Output the [x, y] coordinate of the center of the cell containing the given text.  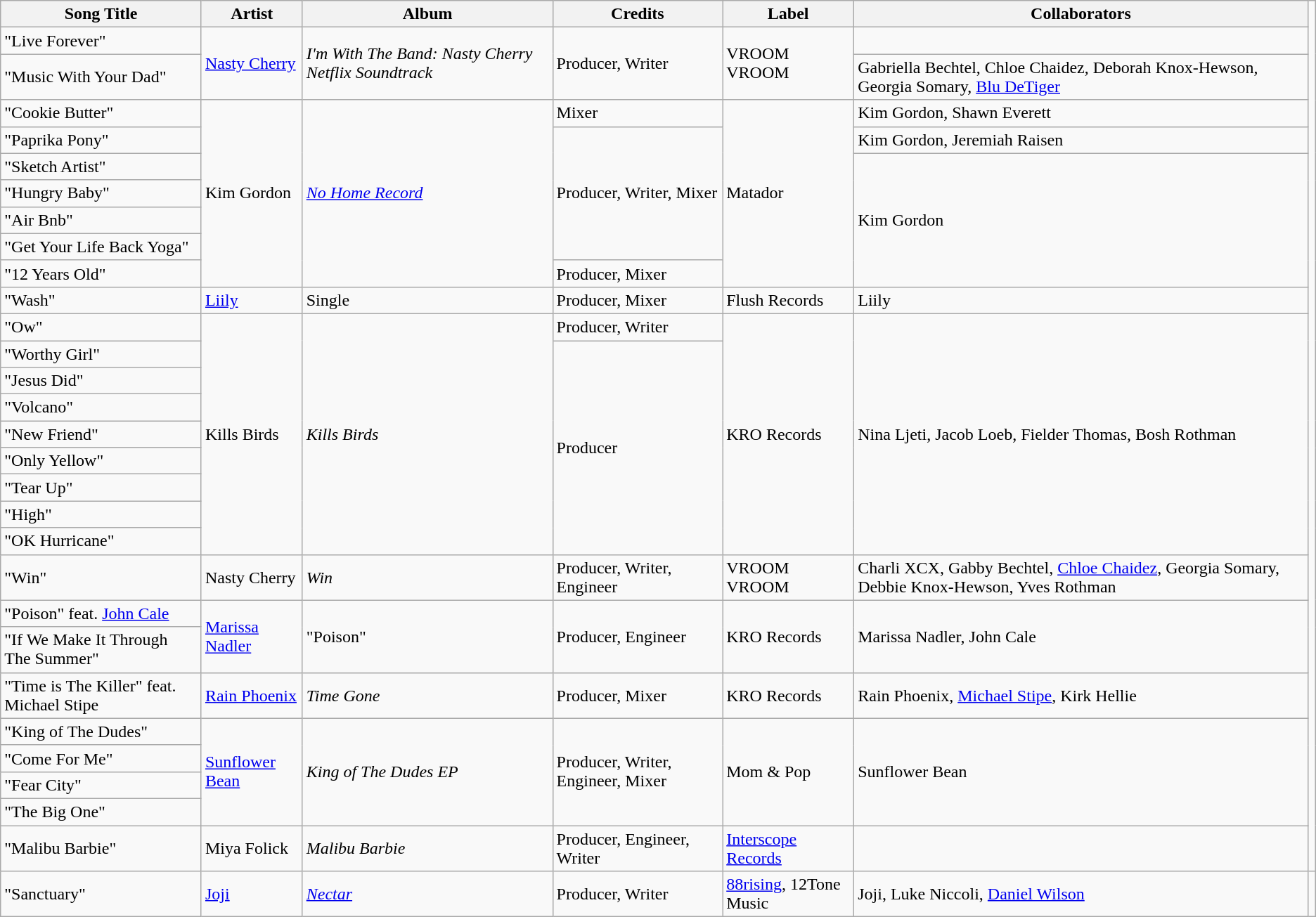
Mixer [638, 113]
"The Big One" [101, 812]
Charli XCX, Gabby Bechtel, Chloe Chaidez, Georgia Somary, Debbie Knox-Hewson, Yves Rothman [1081, 578]
"Cookie Butter" [101, 113]
"Malibu Barbie" [101, 847]
Win [427, 578]
Producer, Writer, Mixer [638, 193]
Interscope Records [789, 847]
Kim Gordon, Shawn Everett [1081, 113]
Producer, Writer, Engineer, Mixer [638, 772]
"New Friend" [101, 434]
Nectar [427, 894]
"Come For Me" [101, 758]
Credits [638, 14]
Artist [252, 14]
"Hungry Baby" [101, 193]
Time Gone [427, 696]
Miya Folick [252, 847]
Mom & Pop [789, 772]
I'm With The Band: Nasty Cherry Netflix Soundtrack [427, 63]
"12 Years Old" [101, 273]
Malibu Barbie [427, 847]
"Ow" [101, 327]
Joji, Luke Niccoli, Daniel Wilson [1081, 894]
"Worthy Girl" [101, 353]
Song Title [101, 14]
"Jesus Did" [101, 381]
"OK Hurricane" [101, 541]
"Get Your Life Back Yoga" [101, 247]
Gabriella Bechtel, Chloe Chaidez, Deborah Knox-Hewson, Georgia Somary, Blu DeTiger [1081, 77]
King of The Dudes EP [427, 772]
"Time is The Killer" feat. Michael Stipe [101, 696]
Marissa Nadler, John Cale [1081, 637]
"If We Make It Through The Summer" [101, 649]
Single [427, 300]
"Sanctuary" [101, 894]
88rising, 12Tone Music [789, 894]
Producer, Writer, Engineer [638, 578]
No Home Record [427, 193]
"Win" [101, 578]
"High" [101, 514]
Kim Gordon, Jeremiah Raisen [1081, 140]
"King of The Dudes" [101, 731]
Producer, Engineer, Writer [638, 847]
Nina Ljeti, Jacob Loeb, Fielder Thomas, Bosh Rothman [1081, 434]
"Sketch Artist" [101, 167]
Flush Records [789, 300]
Rain Phoenix, Michael Stipe, Kirk Hellie [1081, 696]
"Volcano" [101, 408]
"Wash" [101, 300]
"Tear Up" [101, 488]
"Poison" feat. John Cale [101, 613]
Producer, Engineer [638, 637]
"Air Bnb" [101, 220]
Rain Phoenix [252, 696]
Matador [789, 193]
Joji [252, 894]
Marissa Nadler [252, 637]
Album [427, 14]
Collaborators [1081, 14]
"Live Forever" [101, 41]
"Poison" [427, 637]
"Fear City" [101, 785]
"Music With Your Dad" [101, 77]
"Only Yellow" [101, 461]
Label [789, 14]
Producer [638, 447]
"Paprika Pony" [101, 140]
